Extract the [x, y] coordinate from the center of the cell holding the provided text.  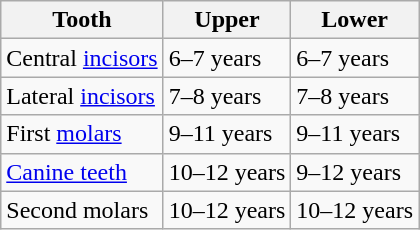
9–12 years [355, 172]
Tooth [82, 20]
First molars [82, 134]
Canine teeth [82, 172]
Central incisors [82, 58]
Second molars [82, 210]
Lateral incisors [82, 96]
Lower [355, 20]
Upper [227, 20]
